Locate the cell with the specified text and output its (X, Y) center coordinate. 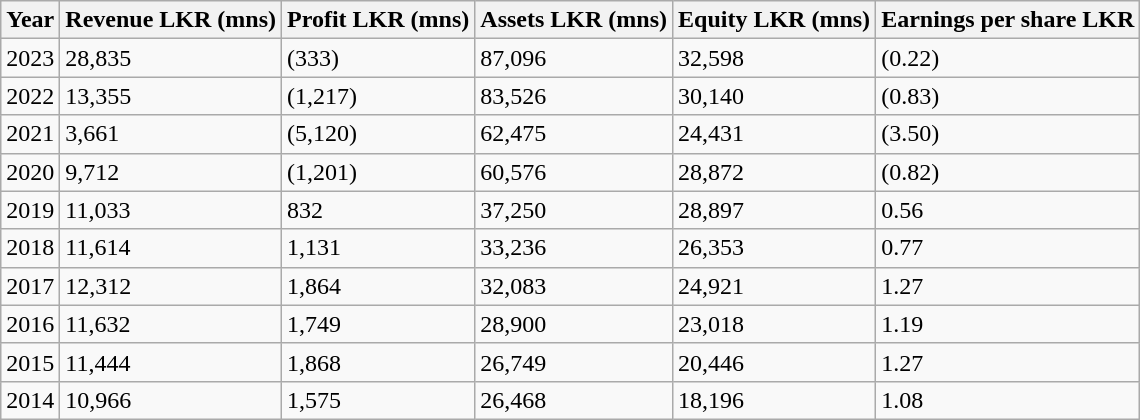
Equity LKR (mns) (774, 20)
28,835 (171, 58)
2023 (30, 58)
28,900 (574, 324)
18,196 (774, 400)
60,576 (574, 172)
2021 (30, 134)
(333) (378, 58)
20,446 (774, 362)
2015 (30, 362)
24,431 (774, 134)
1,864 (378, 286)
(0.22) (1008, 58)
Assets LKR (mns) (574, 20)
1.19 (1008, 324)
2014 (30, 400)
832 (378, 210)
1.08 (1008, 400)
12,312 (171, 286)
(5,120) (378, 134)
9,712 (171, 172)
30,140 (774, 96)
10,966 (171, 400)
2019 (30, 210)
62,475 (574, 134)
32,083 (574, 286)
28,872 (774, 172)
11,632 (171, 324)
33,236 (574, 248)
(3.50) (1008, 134)
2017 (30, 286)
1,575 (378, 400)
2020 (30, 172)
(1,201) (378, 172)
(1,217) (378, 96)
11,614 (171, 248)
26,749 (574, 362)
26,353 (774, 248)
13,355 (171, 96)
1,131 (378, 248)
32,598 (774, 58)
2016 (30, 324)
(0.82) (1008, 172)
23,018 (774, 324)
Profit LKR (mns) (378, 20)
83,526 (574, 96)
Earnings per share LKR (1008, 20)
11,444 (171, 362)
87,096 (574, 58)
11,033 (171, 210)
3,661 (171, 134)
Revenue LKR (mns) (171, 20)
2022 (30, 96)
2018 (30, 248)
0.56 (1008, 210)
37,250 (574, 210)
26,468 (574, 400)
0.77 (1008, 248)
28,897 (774, 210)
1,868 (378, 362)
(0.83) (1008, 96)
1,749 (378, 324)
Year (30, 20)
24,921 (774, 286)
